From the cell containing the given text, extract its center point as (X, Y) coordinate. 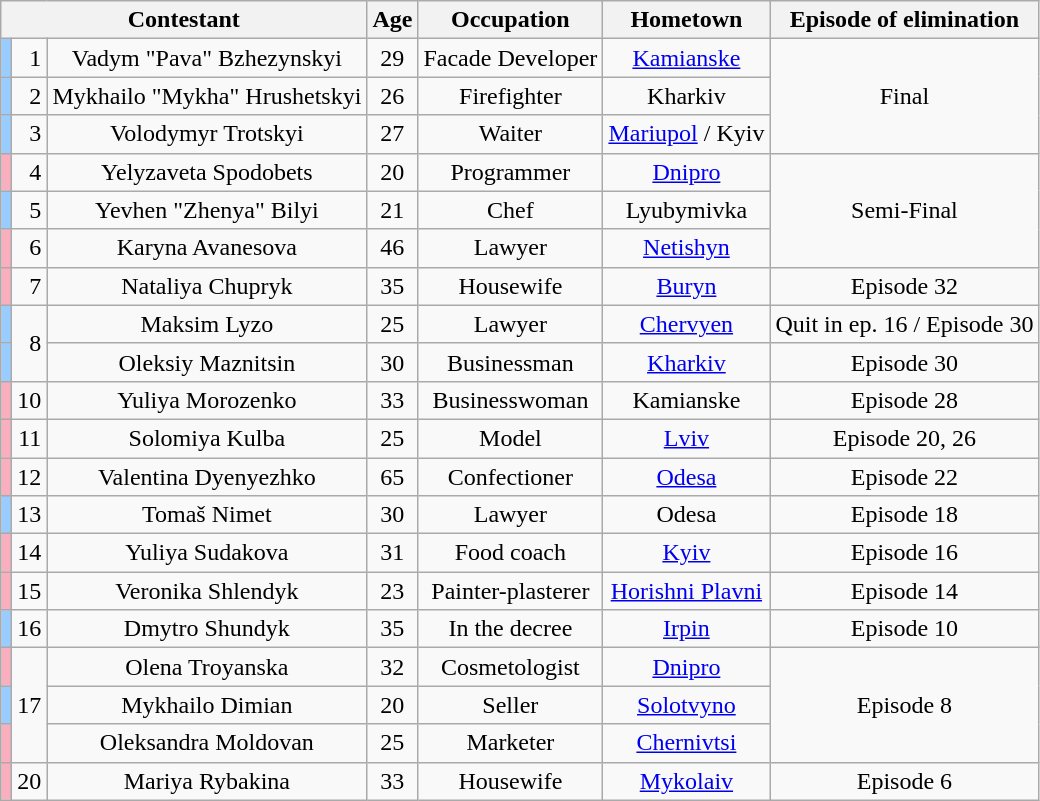
Yevhen "Zhenya" Bilyi (207, 210)
1 (30, 58)
Final (904, 96)
Veronika Shlendyk (207, 591)
5 (30, 210)
31 (392, 553)
Firefighter (510, 96)
Olena Troyanska (207, 667)
11 (30, 438)
Yuliya Morozenko (207, 400)
Hometown (686, 20)
Chef (510, 210)
Marketer (510, 743)
Tomaš Nimet (207, 515)
Contestant (184, 20)
Programmer (510, 172)
8 (30, 343)
Model (510, 438)
Episode 22 (904, 477)
2 (30, 96)
Facade Developer (510, 58)
Age (392, 20)
Quit in ep. 16 / Episode 30 (904, 324)
26 (392, 96)
10 (30, 400)
Episode 16 (904, 553)
29 (392, 58)
21 (392, 210)
4 (30, 172)
Painter-plasterer (510, 591)
27 (392, 134)
6 (30, 248)
Episode 30 (904, 362)
Chernivtsi (686, 743)
Oleksiy Maznitsin (207, 362)
Netishyn (686, 248)
16 (30, 629)
Episode 32 (904, 286)
17 (30, 705)
Episode of elimination (904, 20)
Volodymyr Trotskyi (207, 134)
Solotvyno (686, 705)
Episode 28 (904, 400)
Irpin (686, 629)
Valentina Dyenyezhko (207, 477)
In the decree (510, 629)
Cosmetologist (510, 667)
Horishni Plavni (686, 591)
Chervyen (686, 324)
Businesswoman (510, 400)
32 (392, 667)
Food coach (510, 553)
Episode 10 (904, 629)
Mykhailo Dimian (207, 705)
Mykhailo "Mykha" Hrushetskyi (207, 96)
Episode 6 (904, 781)
Yelyzaveta Spodobets (207, 172)
14 (30, 553)
Semi-Final (904, 210)
Mykolaiv (686, 781)
Seller (510, 705)
Waiter (510, 134)
Confectioner (510, 477)
15 (30, 591)
46 (392, 248)
Buryn (686, 286)
Businessman (510, 362)
65 (392, 477)
23 (392, 591)
Vadym "Pava" Bzhezynskyi (207, 58)
3 (30, 134)
13 (30, 515)
7 (30, 286)
Solomiya Kulba (207, 438)
Episode 18 (904, 515)
Yuliya Sudakova (207, 553)
Lyubymivka (686, 210)
Karyna Avanesova (207, 248)
Mariya Rybakina (207, 781)
Lviv (686, 438)
Episode 14 (904, 591)
Maksim Lyzo (207, 324)
Nataliya Chupryk (207, 286)
Episode 8 (904, 705)
Mariupol / Kyiv (686, 134)
Episode 20, 26 (904, 438)
Kyiv (686, 553)
Occupation (510, 20)
Oleksandra Moldovan (207, 743)
Dmytro Shundyk (207, 629)
12 (30, 477)
